Search for the cell housing the specified text and yield its [X, Y] center coordinate. 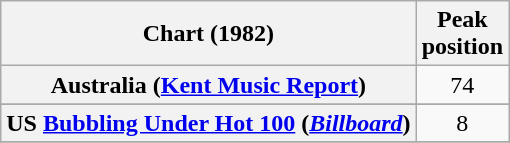
Australia (Kent Music Report) [208, 85]
Chart (1982) [208, 34]
US Bubbling Under Hot 100 (Billboard) [208, 123]
Peakposition [462, 34]
74 [462, 85]
8 [462, 123]
